Provide the [X, Y] coordinate of the cell's center where the given text is located.  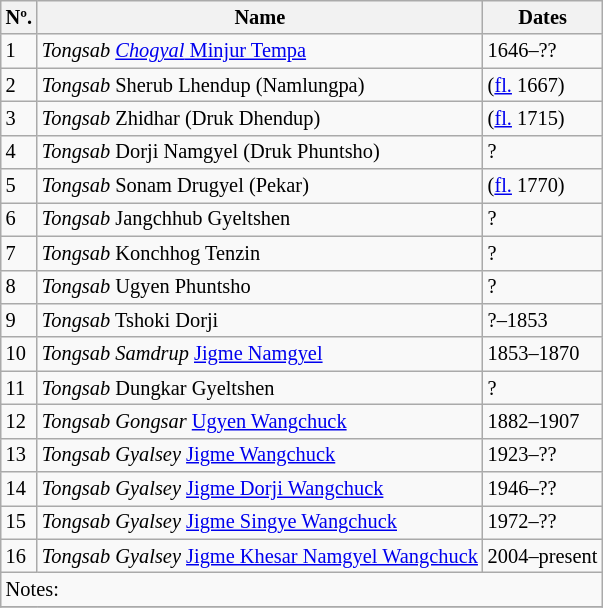
Tongsab Tshoki Dorji [260, 320]
Tongsab Samdrup Jigme Namgyel [260, 354]
Tongsab Zhidhar (Druk Dhendup) [260, 118]
1 [19, 51]
15 [19, 522]
Tongsab Konchhog Tenzin [260, 253]
13 [19, 455]
(fl. 1770) [543, 186]
1923–?? [543, 455]
Tongsab Dorji Namgyel (Druk Phuntsho) [260, 152]
10 [19, 354]
5 [19, 186]
Tongsab Gongsar Ugyen Wangchuck [260, 421]
Name [260, 17]
7 [19, 253]
1946–?? [543, 489]
11 [19, 388]
2 [19, 85]
Tongsab Dungkar Gyeltshen [260, 388]
Tongsab Gyalsey Jigme Wangchuck [260, 455]
4 [19, 152]
Tongsab Gyalsey Jigme Khesar Namgyel Wangchuck [260, 556]
?–1853 [543, 320]
Dates [543, 17]
1853–1870 [543, 354]
Notes: [302, 589]
6 [19, 219]
12 [19, 421]
1646–?? [543, 51]
Tongsab Jangchhub Gyeltshen [260, 219]
Tongsab Sonam Drugyel (Pekar) [260, 186]
Nº. [19, 17]
3 [19, 118]
Tongsab Chogyal Minjur Tempa [260, 51]
8 [19, 287]
2004–present [543, 556]
Tongsab Gyalsey Jigme Dorji Wangchuck [260, 489]
Tongsab Sherub Lhendup (Namlungpa) [260, 85]
1882–1907 [543, 421]
9 [19, 320]
14 [19, 489]
1972–?? [543, 522]
(fl. 1667) [543, 85]
16 [19, 556]
(fl. 1715) [543, 118]
Tongsab Gyalsey Jigme Singye Wangchuck [260, 522]
Tongsab Ugyen Phuntsho [260, 287]
